Output the [x, y] coordinate of the center of the cell containing the given text.  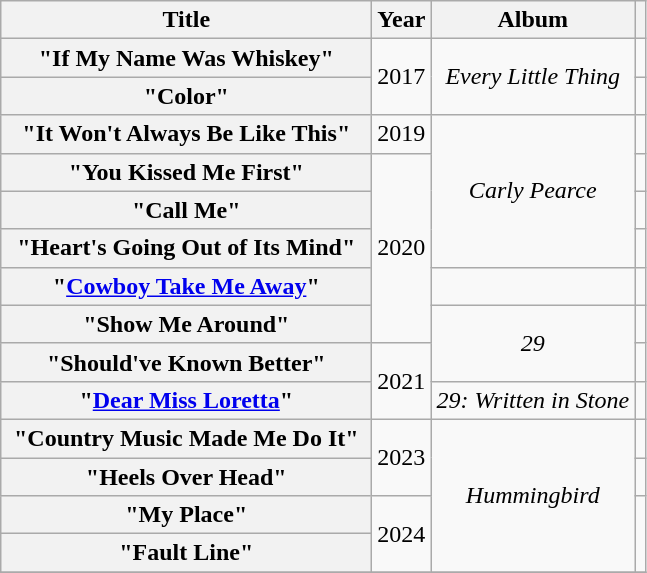
Title [186, 20]
Every Little Thing [533, 77]
Year [402, 20]
2021 [402, 381]
"Should've Known Better" [186, 362]
29 [533, 343]
"It Won't Always Be Like This" [186, 134]
Album [533, 20]
"Heart's Going Out of Its Mind" [186, 248]
"Cowboy Take Me Away" [186, 286]
"Call Me" [186, 210]
2024 [402, 534]
Hummingbird [533, 495]
"Heels Over Head" [186, 477]
"Show Me Around" [186, 324]
"Country Music Made Me Do It" [186, 438]
2017 [402, 77]
"Color" [186, 96]
29: Written in Stone [533, 400]
"Dear Miss Loretta" [186, 400]
"Fault Line" [186, 553]
Carly Pearce [533, 191]
2023 [402, 457]
2019 [402, 134]
"You Kissed Me First" [186, 172]
"If My Name Was Whiskey" [186, 58]
"My Place" [186, 515]
2020 [402, 248]
